Extract the (X, Y) coordinate from the center of the cell holding the provided text.  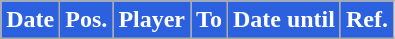
Date until (284, 20)
Player (152, 20)
Ref. (366, 20)
To (210, 20)
Pos. (86, 20)
Date (30, 20)
